Locate the cell with the specified text and output its [X, Y] center coordinate. 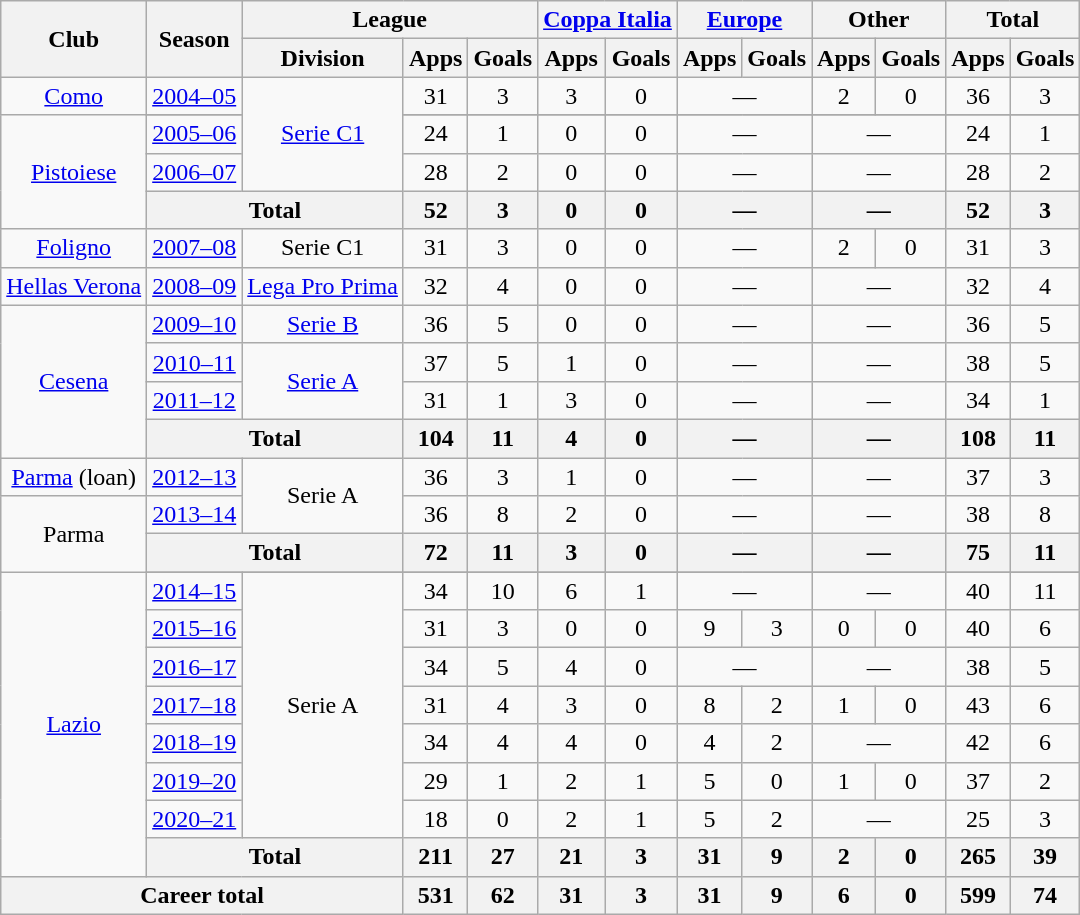
Foligno [74, 248]
43 [978, 705]
104 [435, 438]
18 [435, 819]
League [390, 20]
42 [978, 743]
Club [74, 39]
Europe [744, 20]
25 [978, 819]
2004–05 [194, 96]
2014–15 [194, 591]
599 [978, 895]
Parma (loan) [74, 477]
2012–13 [194, 477]
Other [879, 20]
2007–08 [194, 248]
Lazio [74, 724]
72 [435, 553]
39 [1045, 857]
Career total [202, 895]
Como [74, 96]
Lega Pro Prima [323, 286]
2019–20 [194, 781]
27 [503, 857]
2008–09 [194, 286]
75 [978, 553]
2005–06 [194, 134]
2011–12 [194, 400]
Pistoiese [74, 172]
265 [978, 857]
Serie B [323, 324]
21 [572, 857]
2017–18 [194, 705]
2006–07 [194, 172]
2013–14 [194, 515]
108 [978, 438]
Cesena [74, 381]
Hellas Verona [74, 286]
2009–10 [194, 324]
Coppa Italia [608, 20]
531 [435, 895]
Division [323, 58]
2016–17 [194, 667]
62 [503, 895]
211 [435, 857]
29 [435, 781]
2015–16 [194, 629]
2018–19 [194, 743]
2010–11 [194, 362]
Season [194, 39]
2020–21 [194, 819]
74 [1045, 895]
10 [503, 591]
Parma [74, 534]
